From the cell containing the given text, extract its center point as [X, Y] coordinate. 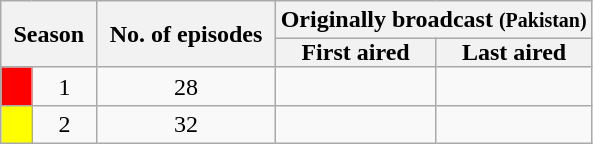
32 [186, 124]
First aired [356, 53]
No. of episodes [186, 34]
Originally broadcast (Pakistan) [434, 20]
Season [49, 34]
1 [64, 86]
28 [186, 86]
Last aired [514, 53]
2 [64, 124]
